Return the (X, Y) coordinate for the center point of the cell that contains the specified text.  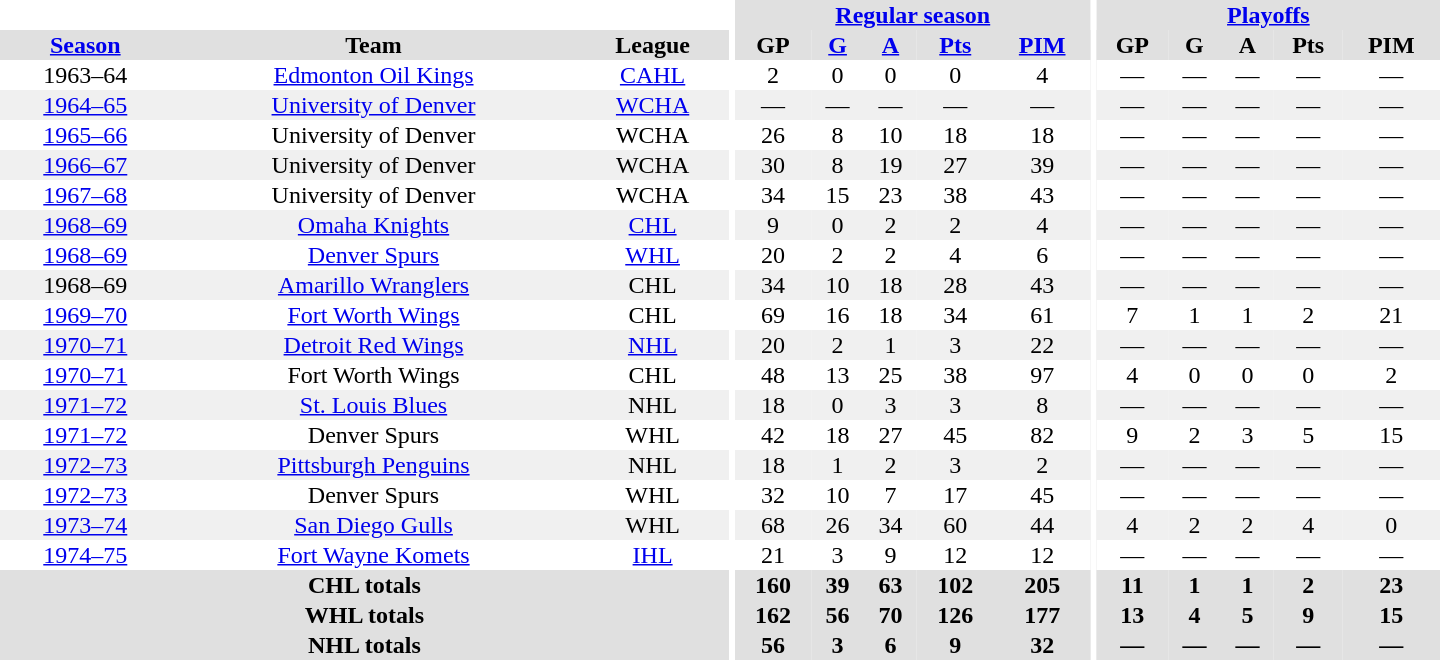
61 (1042, 315)
1963–64 (86, 75)
16 (838, 315)
48 (773, 375)
1967–68 (86, 195)
126 (955, 615)
League (652, 45)
St. Louis Blues (374, 405)
60 (955, 525)
25 (890, 375)
162 (773, 615)
San Diego Gulls (374, 525)
Fort Wayne Komets (374, 555)
69 (773, 315)
Detroit Red Wings (374, 345)
160 (773, 585)
Team (374, 45)
Omaha Knights (374, 225)
42 (773, 435)
Pittsburgh Penguins (374, 465)
97 (1042, 375)
19 (890, 165)
Edmonton Oil Kings (374, 75)
WHL totals (364, 615)
Amarillo Wranglers (374, 285)
205 (1042, 585)
177 (1042, 615)
28 (955, 285)
17 (955, 495)
1974–75 (86, 555)
44 (1042, 525)
102 (955, 585)
1969–70 (86, 315)
11 (1132, 585)
NHL totals (364, 645)
IHL (652, 555)
CHL totals (364, 585)
63 (890, 585)
Playoffs (1268, 15)
22 (1042, 345)
1965–66 (86, 135)
1973–74 (86, 525)
68 (773, 525)
1966–67 (86, 165)
82 (1042, 435)
CAHL (652, 75)
70 (890, 615)
1964–65 (86, 105)
30 (773, 165)
Regular season (913, 15)
Season (86, 45)
